Return [x, y] of the center of cell containing provided text 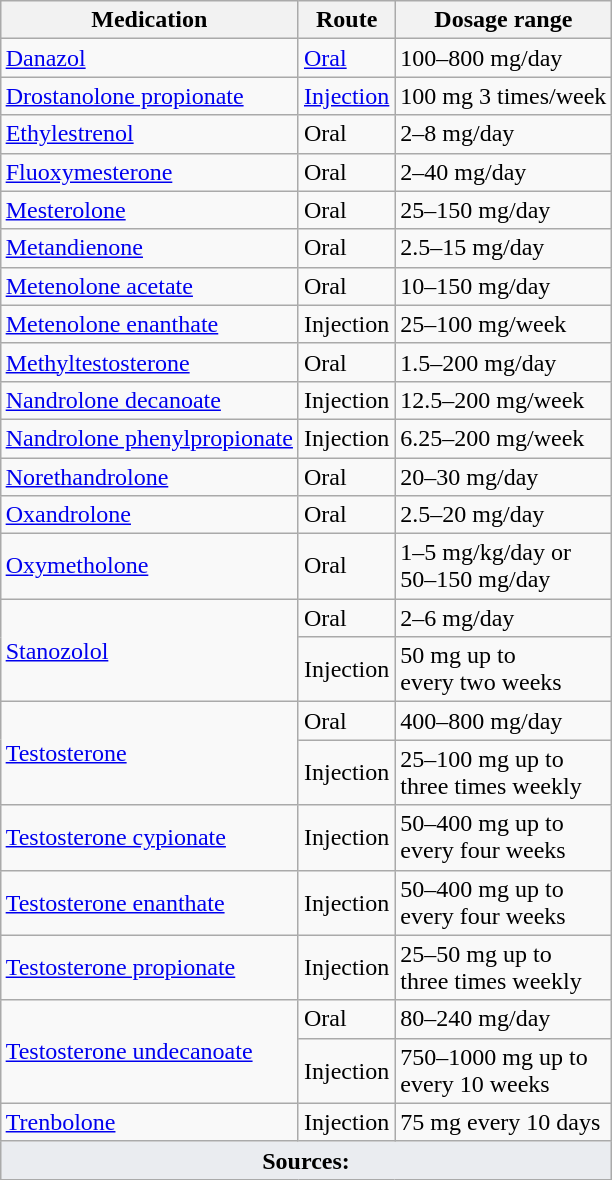
Norethandrolone [149, 477]
Nandrolone decanoate [149, 400]
Trenbolone [149, 1122]
400–800 mg/day [504, 721]
20–30 mg/day [504, 477]
Drostanolone propionate [149, 96]
Fluoxymesterone [149, 172]
Testosterone cypionate [149, 838]
1.5–200 mg/day [504, 362]
80–240 mg/day [504, 1019]
25–150 mg/day [504, 210]
Oxymetholone [149, 566]
100 mg 3 times/week [504, 96]
2.5–20 mg/day [504, 515]
6.25–200 mg/week [504, 438]
10–150 mg/day [504, 286]
Stanozolol [149, 650]
100–800 mg/day [504, 58]
Methyltestosterone [149, 362]
Danazol [149, 58]
Nandrolone phenylpropionate [149, 438]
2–40 mg/day [504, 172]
Sources: [306, 1160]
25–100 mg up tothree times weekly [504, 772]
Testosterone [149, 754]
Testosterone enanthate [149, 902]
Medication [149, 20]
Mesterolone [149, 210]
Testosterone propionate [149, 968]
Ethylestrenol [149, 134]
750–1000 mg up to every 10 weeks [504, 1070]
Testosterone undecanoate [149, 1052]
2–8 mg/day [504, 134]
2.5–15 mg/day [504, 248]
75 mg every 10 days [504, 1122]
Metenolone enanthate [149, 324]
1–5 mg/kg/day or50–150 mg/day [504, 566]
12.5–200 mg/week [504, 400]
2–6 mg/day [504, 618]
Oxandrolone [149, 515]
25–50 mg up tothree times weekly [504, 968]
Dosage range [504, 20]
Metandienone [149, 248]
50 mg up to every two weeks [504, 670]
25–100 mg/week [504, 324]
Metenolone acetate [149, 286]
Route [346, 20]
